For the text-containing cell, return its midpoint in [x, y] coordinate format. 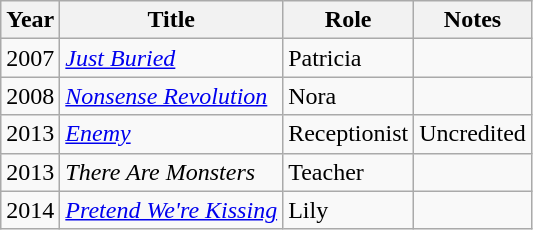
Teacher [348, 172]
Receptionist [348, 134]
2008 [30, 96]
Role [348, 20]
Year [30, 20]
Lily [348, 210]
2007 [30, 58]
There Are Monsters [172, 172]
Uncredited [473, 134]
Nora [348, 96]
Title [172, 20]
Nonsense Revolution [172, 96]
2014 [30, 210]
Notes [473, 20]
Enemy [172, 134]
Pretend We're Kissing [172, 210]
Patricia [348, 58]
Just Buried [172, 58]
